Provide the [X, Y] coordinate of the cell's center where the given text is located.  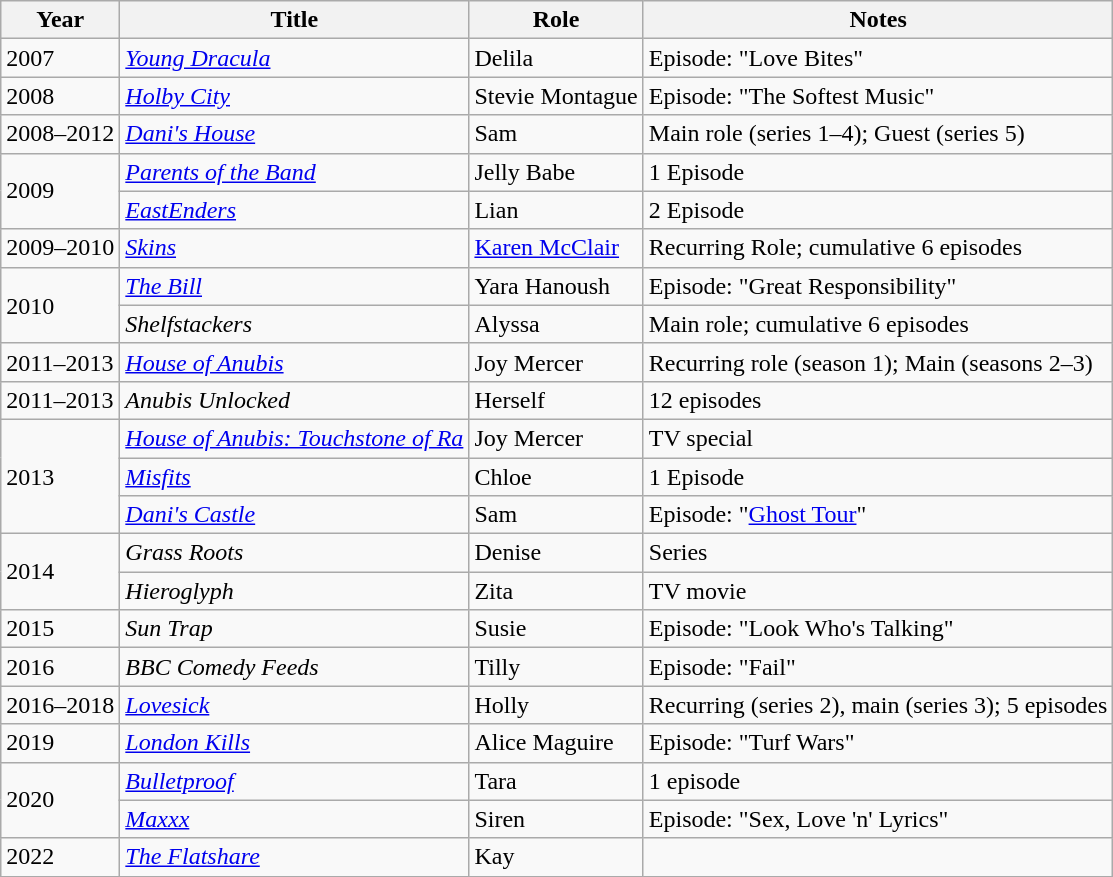
2013 [60, 476]
Dani's House [294, 134]
Holly [556, 705]
Misfits [294, 477]
Stevie Montague [556, 96]
Episode: "Fail" [878, 667]
TV special [878, 438]
Herself [556, 400]
Recurring Role; cumulative 6 episodes [878, 248]
2 Episode [878, 210]
The Flatshare [294, 857]
Lian [556, 210]
2008 [60, 96]
2014 [60, 572]
House of Anubis [294, 362]
Hieroglyph [294, 591]
Episode: "Great Responsibility" [878, 286]
Denise [556, 553]
Holby City [294, 96]
Alice Maguire [556, 743]
Zita [556, 591]
Main role; cumulative 6 episodes [878, 324]
Main role (series 1–4); Guest (series 5) [878, 134]
2022 [60, 857]
Recurring role (season 1); Main (seasons 2–3) [878, 362]
Delila [556, 58]
Lovesick [294, 705]
TV movie [878, 591]
Title [294, 20]
Dani's Castle [294, 515]
2009–2010 [60, 248]
Episode: "Love Bites" [878, 58]
Episode: "Look Who's Talking" [878, 629]
Maxxx [294, 819]
BBC Comedy Feeds [294, 667]
2007 [60, 58]
Chloe [556, 477]
2020 [60, 800]
12 episodes [878, 400]
Siren [556, 819]
Susie [556, 629]
Recurring (series 2), main (series 3); 5 episodes [878, 705]
Role [556, 20]
Bulletproof [294, 781]
2015 [60, 629]
2016–2018 [60, 705]
Karen McClair [556, 248]
2008–2012 [60, 134]
Yara Hanoush [556, 286]
Notes [878, 20]
2010 [60, 305]
The Bill [294, 286]
Episode: "The Softest Music" [878, 96]
Series [878, 553]
Episode: "Ghost Tour" [878, 515]
Kay [556, 857]
2016 [60, 667]
EastEnders [294, 210]
1 episode [878, 781]
Parents of the Band [294, 172]
2009 [60, 191]
Shelfstackers [294, 324]
Jelly Babe [556, 172]
Skins [294, 248]
Anubis Unlocked [294, 400]
Tilly [556, 667]
2019 [60, 743]
London Kills [294, 743]
Young Dracula [294, 58]
Alyssa [556, 324]
Year [60, 20]
Grass Roots [294, 553]
Episode: "Turf Wars" [878, 743]
Sun Trap [294, 629]
Episode: "Sex, Love 'n' Lyrics" [878, 819]
House of Anubis: Touchstone of Ra [294, 438]
Tara [556, 781]
